Pinpoint the cell where the given text exists, returning its [x, y] midpoint coordinate. 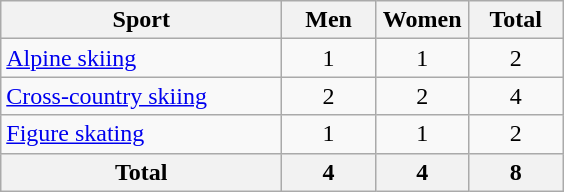
Sport [142, 20]
Men [329, 20]
Women [422, 20]
Alpine skiing [142, 58]
Cross-country skiing [142, 96]
Figure skating [142, 134]
8 [516, 172]
